Pinpoint the cell where the given text exists, returning its [x, y] midpoint coordinate. 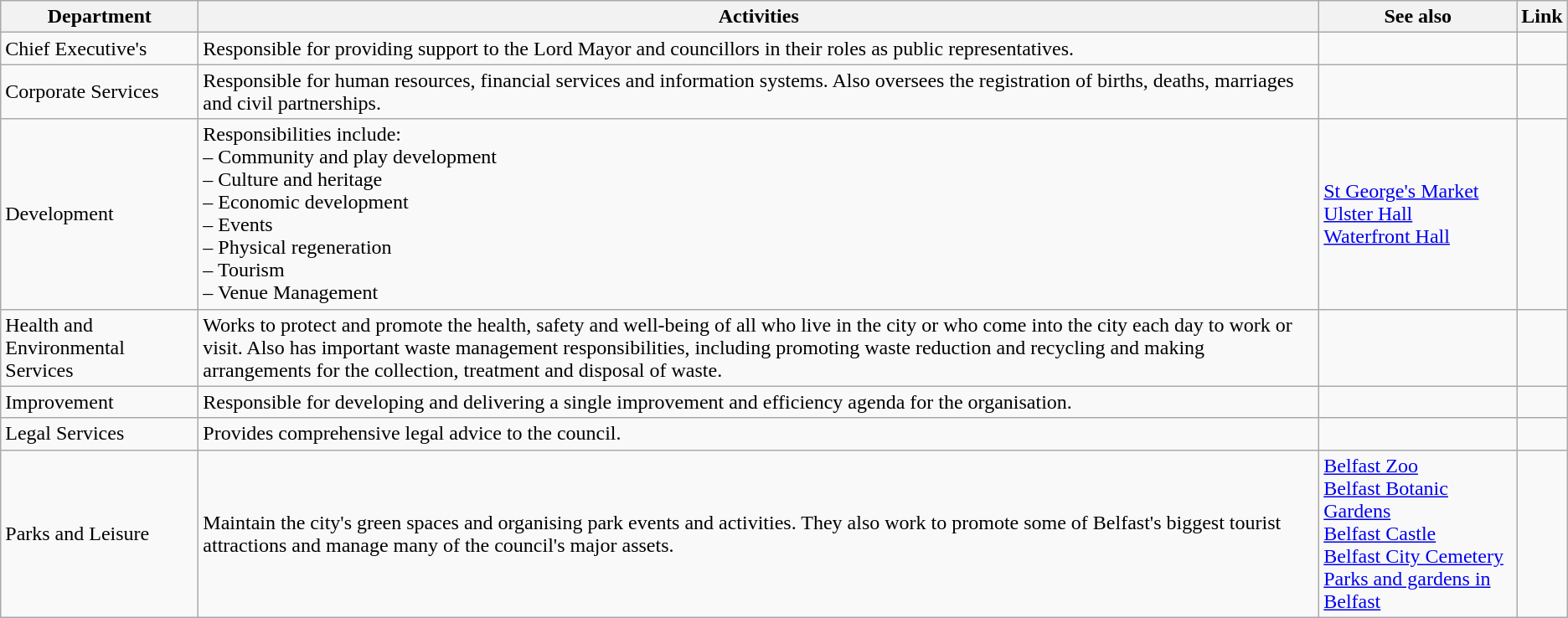
Chief Executive's [100, 49]
See also [1418, 17]
Responsible for providing support to the Lord Mayor and councillors in their roles as public representatives. [759, 49]
Activities [759, 17]
Provides comprehensive legal advice to the council. [759, 434]
Development [100, 214]
Responsible for developing and delivering a single improvement and efficiency agenda for the organisation. [759, 402]
Improvement [100, 402]
Corporate Services [100, 92]
Department [100, 17]
Health and Environmental Services [100, 348]
Legal Services [100, 434]
Belfast Zoo Belfast Botanic Gardens Belfast Castle Belfast City Cemetery Parks and gardens in Belfast [1418, 533]
Parks and Leisure [100, 533]
Link [1542, 17]
St George's Market Ulster Hall Waterfront Hall [1418, 214]
